Find where the given text appears and provide that cell's center as [X, Y] coordinate. 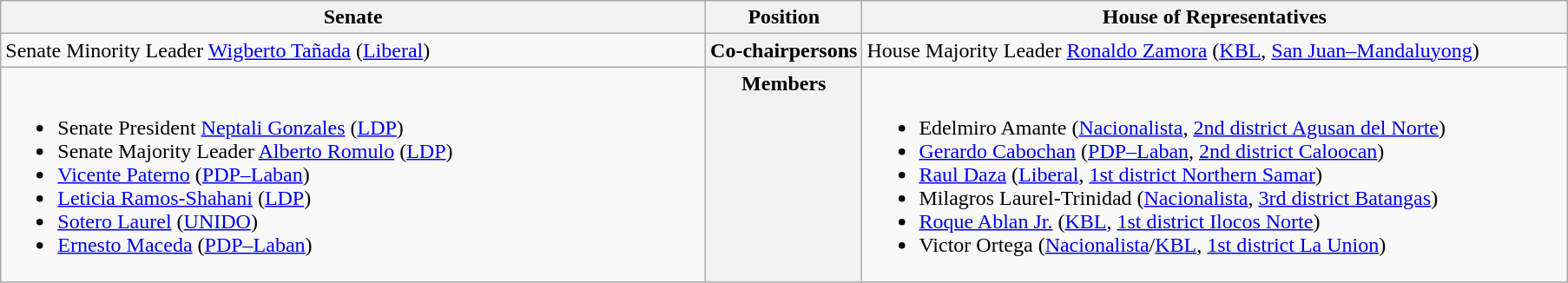
Senate [353, 17]
Position [784, 17]
House of Representatives [1215, 17]
Co-chairpersons [784, 50]
House Majority Leader Ronaldo Zamora (KBL, San Juan–Mandaluyong) [1215, 50]
Members [784, 174]
Senate Minority Leader Wigberto Tañada (Liberal) [353, 50]
